Determine the [x, y] coordinate at the center of the cell enclosing the given text.  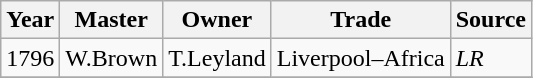
Trade [360, 20]
LR [490, 58]
W.Brown [112, 58]
Year [30, 20]
Source [490, 20]
Liverpool–Africa [360, 58]
Owner [218, 20]
T.Leyland [218, 58]
1796 [30, 58]
Master [112, 20]
